From the cell containing the given text, extract its center point as (X, Y) coordinate. 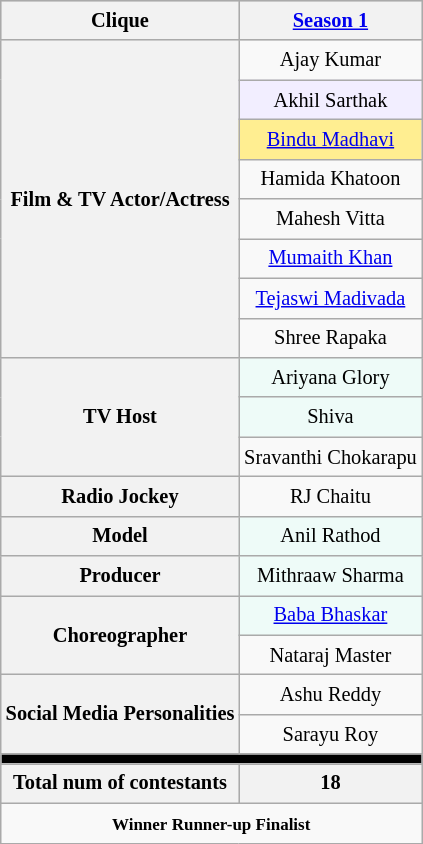
Clique (120, 20)
Ajay Kumar (330, 60)
Baba Bhaskar (330, 615)
Season 1 (330, 20)
Ashu Reddy (330, 694)
Radio Jockey (120, 496)
Producer (120, 576)
Model (120, 536)
Hamida Khatoon (330, 179)
Nataraj Master (330, 655)
Mahesh Vitta (330, 219)
Film & TV Actor/Actress (120, 198)
Social Media Personalities (120, 714)
TV Host (120, 416)
Anil Rathod (330, 536)
Mumaith Khan (330, 258)
Sarayu Roy (330, 734)
Akhil Sarthak (330, 100)
Tejaswi Madivada (330, 298)
18 (330, 783)
Ariyana Glory (330, 377)
Winner Runner-up Finalist (212, 823)
Mithraaw Sharma (330, 576)
RJ Chaitu (330, 496)
Choreographer (120, 634)
Sravanthi Chokarapu (330, 457)
Total num of contestants (120, 783)
Shiva (330, 417)
Shree Rapaka (330, 338)
Bindu Madhavi (330, 139)
